Extract the (x, y) coordinate from the center of the cell holding the provided text.  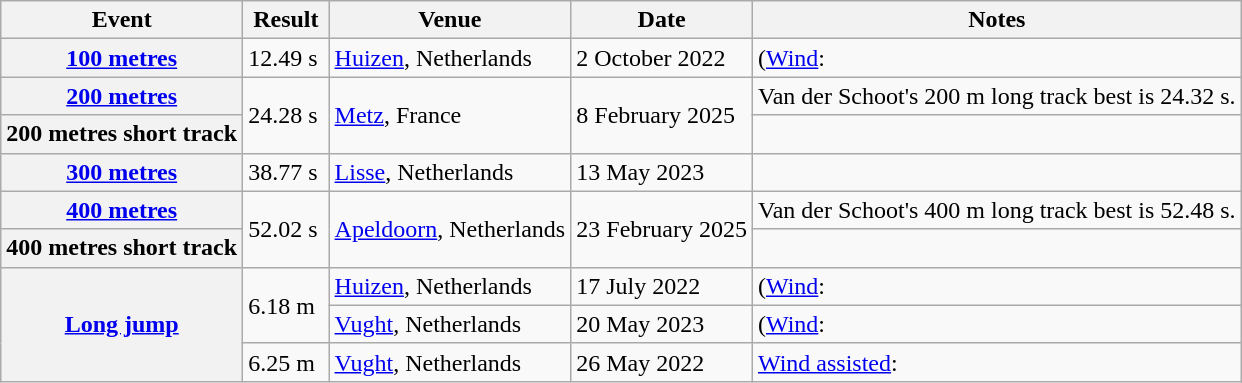
38.77 s (286, 172)
Metz, France (450, 115)
Wind assisted: (996, 362)
400 metres short track (122, 248)
Lisse, Netherlands (450, 172)
Venue (450, 20)
6.25 m (286, 362)
12.49 s (286, 58)
Result (286, 20)
Long jump (122, 324)
400 metres (122, 210)
Van der Schoot's 400 m long track best is 52.48 s. (996, 210)
17 July 2022 (662, 286)
8 February 2025 (662, 115)
Notes (996, 20)
Van der Schoot's 200 m long track best is 24.32 s. (996, 96)
26 May 2022 (662, 362)
13 May 2023 (662, 172)
Apeldoorn, Netherlands (450, 229)
300 metres (122, 172)
Date (662, 20)
2 October 2022 (662, 58)
200 metres (122, 96)
52.02 s (286, 229)
100 metres (122, 58)
23 February 2025 (662, 229)
6.18 m (286, 305)
20 May 2023 (662, 324)
Event (122, 20)
200 metres short track (122, 134)
24.28 s (286, 115)
